Locate the cell with the specified text and output its (x, y) center coordinate. 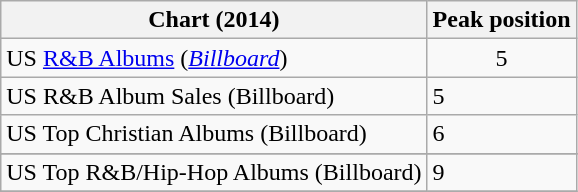
6 (502, 134)
US R&B Albums (Billboard) (214, 58)
US Top Christian Albums (Billboard) (214, 134)
9 (502, 172)
US R&B Album Sales (Billboard) (214, 96)
Chart (2014) (214, 20)
US Top R&B/Hip-Hop Albums (Billboard) (214, 172)
Peak position (502, 20)
